Extract the (X, Y) coordinate from the center of the cell holding the provided text.  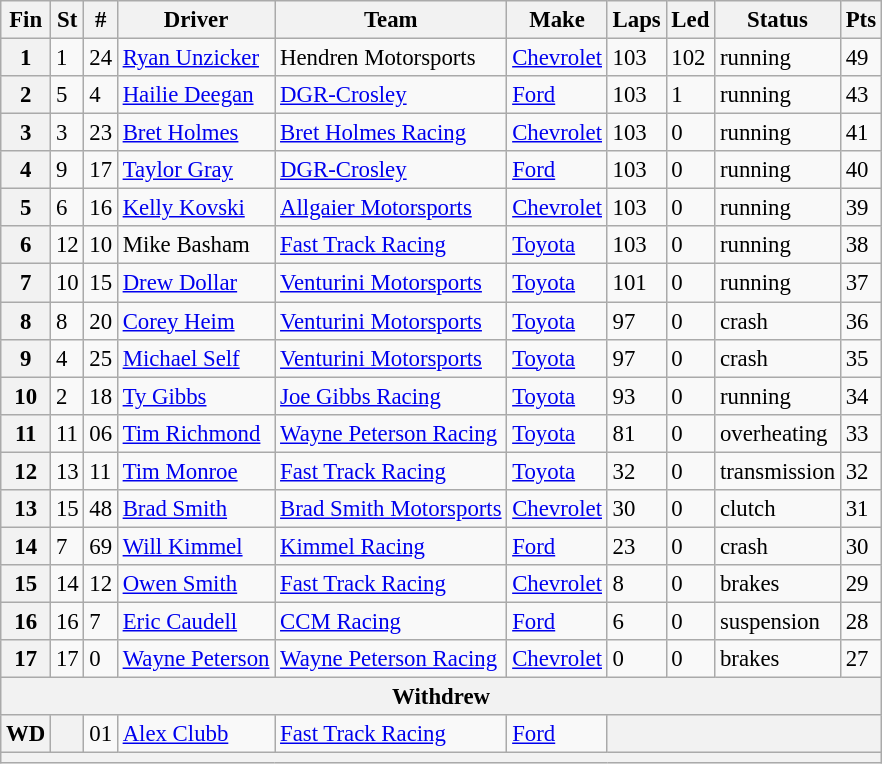
Kelly Kovski (196, 208)
Hendren Motorsports (391, 58)
Fin (26, 20)
Tim Richmond (196, 433)
49 (860, 58)
33 (860, 433)
93 (636, 396)
Corey Heim (196, 321)
35 (860, 358)
Tim Monroe (196, 471)
Ty Gibbs (196, 396)
Ryan Unzicker (196, 58)
Kimmel Racing (391, 546)
28 (860, 621)
29 (860, 584)
69 (100, 546)
25 (100, 358)
31 (860, 509)
Bret Holmes Racing (391, 133)
Alex Clubb (196, 734)
clutch (778, 509)
Drew Dollar (196, 283)
overheating (778, 433)
Hailie Deegan (196, 95)
81 (636, 433)
suspension (778, 621)
Team (391, 20)
102 (690, 58)
24 (100, 58)
06 (100, 433)
Driver (196, 20)
Owen Smith (196, 584)
Led (690, 20)
Joe Gibbs Racing (391, 396)
WD (26, 734)
Status (778, 20)
Mike Basham (196, 245)
Withdrew (442, 697)
Bret Holmes (196, 133)
20 (100, 321)
34 (860, 396)
36 (860, 321)
Brad Smith Motorsports (391, 509)
01 (100, 734)
41 (860, 133)
Make (557, 20)
transmission (778, 471)
43 (860, 95)
39 (860, 208)
Brad Smith (196, 509)
Allgaier Motorsports (391, 208)
CCM Racing (391, 621)
Laps (636, 20)
Eric Caudell (196, 621)
40 (860, 170)
Wayne Peterson (196, 659)
# (100, 20)
Taylor Gray (196, 170)
Michael Self (196, 358)
Will Kimmel (196, 546)
St (68, 20)
38 (860, 245)
Pts (860, 20)
37 (860, 283)
18 (100, 396)
48 (100, 509)
101 (636, 283)
27 (860, 659)
